Output the (x, y) coordinate of the center of the cell containing the given text.  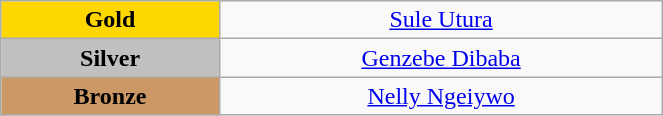
Nelly Ngeiywo (441, 96)
Gold (110, 20)
Genzebe Dibaba (441, 58)
Bronze (110, 96)
Sule Utura (441, 20)
Silver (110, 58)
